Return the (X, Y) coordinate for the center point of the cell that contains the specified text.  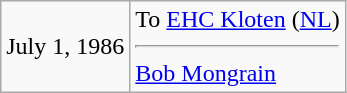
July 1, 1986 (66, 47)
To EHC Kloten (NL)Bob Mongrain (238, 47)
